Pinpoint the cell where the given text exists, returning its (x, y) midpoint coordinate. 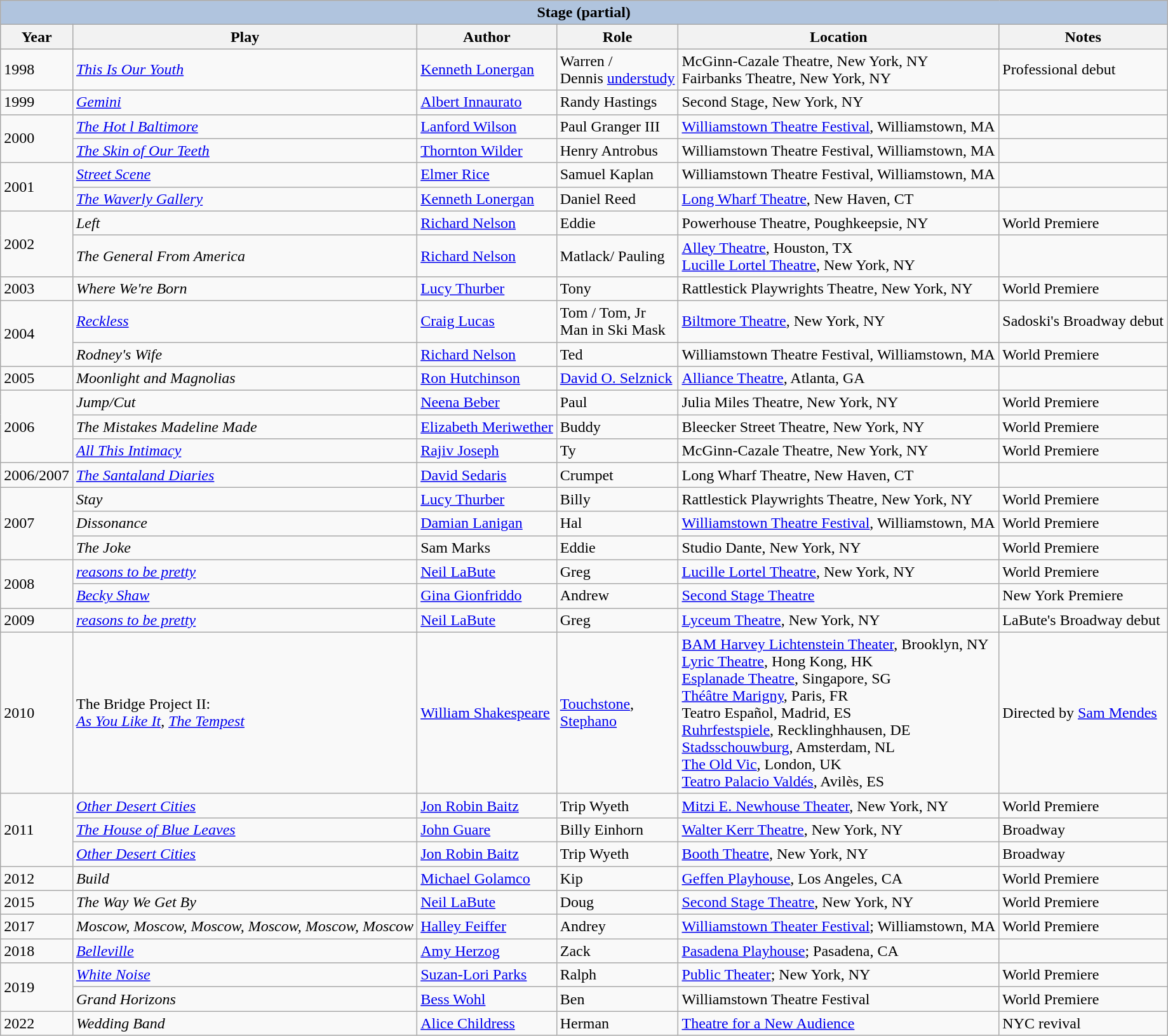
2018 (37, 951)
The Santaland Diaries (245, 475)
Belleville (245, 951)
The Waverly Gallery (245, 199)
Role (617, 37)
Hal (617, 523)
Sadoski's Broadway debut (1084, 321)
Warren / Dennis understudy (617, 70)
Grand Horizons (245, 999)
Directed by Sam Mendes (1084, 713)
Craig Lucas (487, 321)
Herman (617, 1023)
Elizabeth Meriwether (487, 427)
Randy Hastings (617, 102)
Matlack/ Pauling (617, 255)
Jump/Cut (245, 403)
Becky Shaw (245, 596)
Alliance Theatre, Atlanta, GA (838, 379)
Sam Marks (487, 548)
Moscow, Moscow, Moscow, Moscow, Moscow, Moscow (245, 927)
Reckless (245, 321)
Wedding Band (245, 1023)
Geffen Playhouse, Los Angeles, CA (838, 878)
2003 (37, 288)
Walter Kerr Theatre, New York, NY (838, 830)
Theatre for a New Audience (838, 1023)
Bess Wohl (487, 999)
Gina Gionfriddo (487, 596)
Rajiv Joseph (487, 451)
2017 (37, 927)
1999 (37, 102)
Williamstown Theatre Festival (838, 999)
Andrey (617, 927)
Powerhouse Theatre, Poughkeepsie, NY (838, 223)
Touchstone, Stephano (617, 713)
William Shakespeare (487, 713)
Kip (617, 878)
Paul Granger III (617, 126)
2011 (37, 830)
2002 (37, 244)
Amy Herzog (487, 951)
The Bridge Project II:As You Like It, The Tempest (245, 713)
Williamstown Theater Festival; Williamstown, MA (838, 927)
All This Intimacy (245, 451)
Doug (617, 903)
David O. Selznick (617, 379)
Alice Childress (487, 1023)
Studio Dante, New York, NY (838, 548)
Julia Miles Theatre, New York, NY (838, 403)
David Sedaris (487, 475)
Lanford Wilson (487, 126)
LaBute's Broadway debut (1084, 620)
The General From America (245, 255)
Ty (617, 451)
Tom / Tom, Jr Man in Ski Mask (617, 321)
Neena Beber (487, 403)
White Noise (245, 975)
2005 (37, 379)
The Way We Get By (245, 903)
Second Stage, New York, NY (838, 102)
Albert Innaurato (487, 102)
2009 (37, 620)
Moonlight and Magnolias (245, 379)
Ralph (617, 975)
McGinn-Cazale Theatre, New York, NY (838, 451)
Year (37, 37)
Elmer Rice (487, 175)
Crumpet (617, 475)
2019 (37, 987)
Michael Golamco (487, 878)
Stage (partial) (584, 13)
McGinn-Cazale Theatre, New York, NY Fairbanks Theatre, New York, NY (838, 70)
Mitzi E. Newhouse Theater, New York, NY (838, 805)
Notes (1084, 37)
2001 (37, 187)
2004 (37, 333)
Rodney's Wife (245, 354)
Ted (617, 354)
Buddy (617, 427)
Lyceum Theatre, New York, NY (838, 620)
Where We're Born (245, 288)
Booth Theatre, New York, NY (838, 854)
Street Scene (245, 175)
Billy (617, 499)
Ben (617, 999)
Thornton Wilder (487, 151)
Ron Hutchinson (487, 379)
Biltmore Theatre, New York, NY (838, 321)
NYC revival (1084, 1023)
Left (245, 223)
Alley Theatre, Houston, TX Lucille Lortel Theatre, New York, NY (838, 255)
Lucille Lortel Theatre, New York, NY (838, 572)
Andrew (617, 596)
Public Theater; New York, NY (838, 975)
The Hot l Baltimore (245, 126)
2010 (37, 713)
Dissonance (245, 523)
2015 (37, 903)
Location (838, 37)
Second Stage Theatre, New York, NY (838, 903)
John Guare (487, 830)
2000 (37, 138)
Suzan-Lori Parks (487, 975)
2012 (37, 878)
Bleecker Street Theatre, New York, NY (838, 427)
The Joke (245, 548)
The House of Blue Leaves (245, 830)
2022 (37, 1023)
Gemini (245, 102)
Stay (245, 499)
Paul (617, 403)
Billy Einhorn (617, 830)
The Mistakes Madeline Made (245, 427)
Halley Feiffer (487, 927)
Play (245, 37)
The Skin of Our Teeth (245, 151)
1998 (37, 70)
New York Premiere (1084, 596)
Samuel Kaplan (617, 175)
Build (245, 878)
2008 (37, 584)
2006 (37, 427)
Daniel Reed (617, 199)
Second Stage Theatre (838, 596)
Author (487, 37)
2007 (37, 523)
This Is Our Youth (245, 70)
Tony (617, 288)
Damian Lanigan (487, 523)
Pasadena Playhouse; Pasadena, CA (838, 951)
Henry Antrobus (617, 151)
Professional debut (1084, 70)
Zack (617, 951)
2006/2007 (37, 475)
